Capture the cell that displays the provided text and extract its [X, Y] central coordinate. 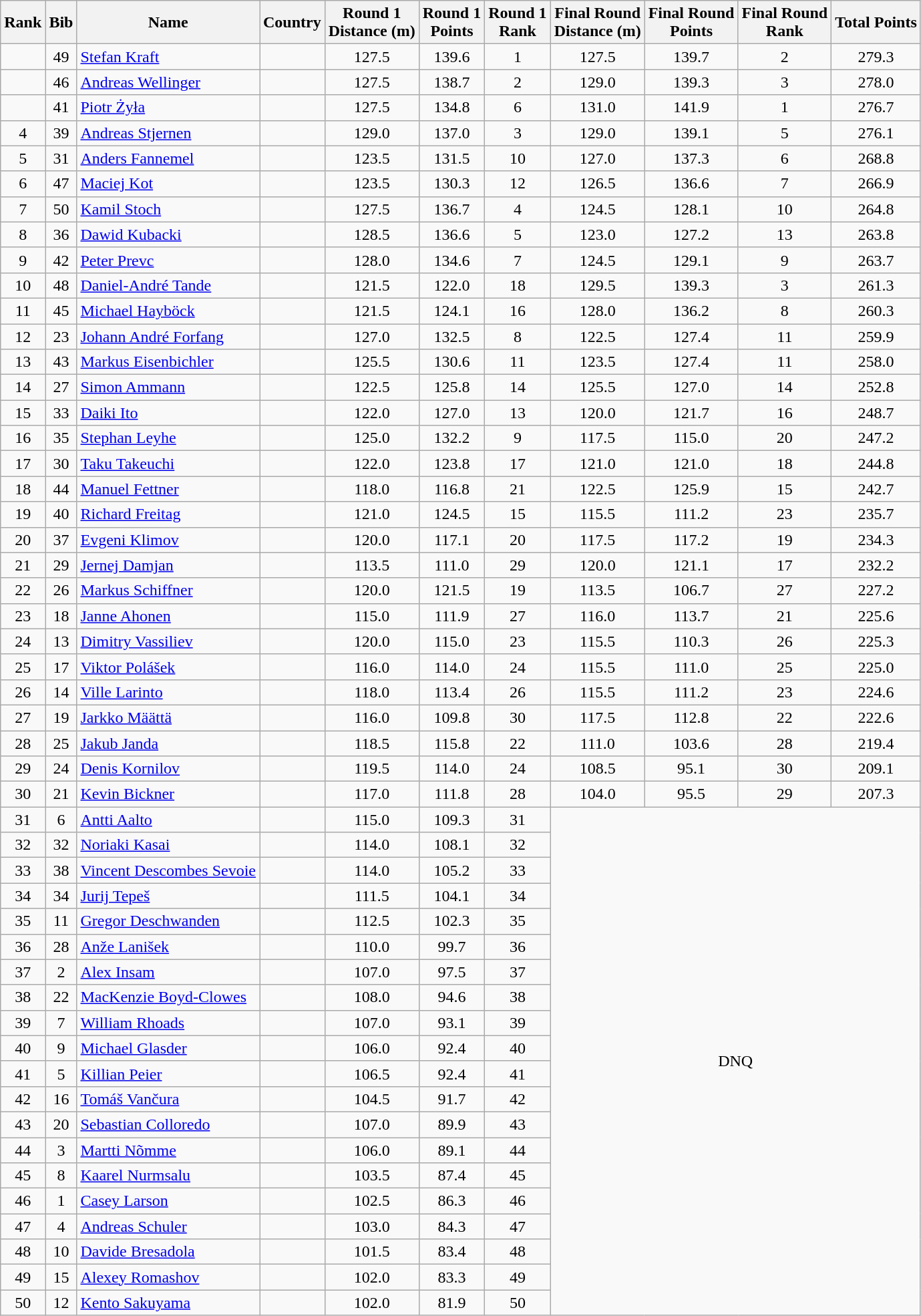
Noriaki Kasai [168, 845]
106.7 [691, 591]
Andreas Schuler [168, 1226]
Stephan Leyhe [168, 438]
Maciej Kot [168, 184]
Killian Peier [168, 1074]
Round 1Distance (m) [371, 23]
117.0 [371, 794]
276.1 [876, 133]
Stefan Kraft [168, 57]
227.2 [876, 591]
Sebastian Colloredo [168, 1124]
Markus Schiffner [168, 591]
136.2 [691, 311]
Dimitry Vassiliev [168, 641]
Final Round Distance (m) [597, 23]
89.9 [451, 1124]
81.9 [451, 1303]
261.3 [876, 285]
87.4 [451, 1176]
Martti Nõmme [168, 1150]
111.9 [451, 616]
Round 1Points [451, 23]
278.0 [876, 82]
128.1 [691, 209]
138.7 [451, 82]
Piotr Żyła [168, 108]
129.5 [597, 285]
104.5 [371, 1099]
102.5 [371, 1201]
102.3 [451, 921]
248.7 [876, 413]
93.1 [451, 1023]
89.1 [451, 1150]
263.7 [876, 260]
225.0 [876, 667]
86.3 [451, 1201]
84.3 [451, 1226]
Tomáš Vančura [168, 1099]
123.8 [451, 464]
Alexey Romashov [168, 1277]
115.8 [451, 744]
125.8 [451, 387]
113.7 [691, 616]
101.5 [371, 1252]
224.6 [876, 692]
Kevin Bickner [168, 794]
Markus Eisenbichler [168, 362]
Evgeni Klimov [168, 540]
Manuel Fettner [168, 489]
268.8 [876, 158]
Anders Fannemel [168, 158]
258.0 [876, 362]
William Rhoads [168, 1023]
95.5 [691, 794]
Rank [23, 23]
Total Points [876, 23]
260.3 [876, 311]
Jarkko Määttä [168, 717]
131.5 [451, 158]
83.4 [451, 1252]
Viktor Polášek [168, 667]
139.1 [691, 133]
109.8 [451, 717]
234.3 [876, 540]
Anže Lanišek [168, 947]
126.5 [597, 184]
Jakub Janda [168, 744]
MacKenzie Boyd-Clowes [168, 997]
110.3 [691, 641]
Daniel-André Tande [168, 285]
219.4 [876, 744]
279.3 [876, 57]
Peter Prevc [168, 260]
127.2 [691, 234]
117.2 [691, 540]
125.9 [691, 489]
Denis Kornilov [168, 769]
141.9 [691, 108]
232.2 [876, 565]
207.3 [876, 794]
276.7 [876, 108]
247.2 [876, 438]
Janne Ahonen [168, 616]
235.7 [876, 514]
91.7 [451, 1099]
119.5 [371, 769]
Antti Aalto [168, 820]
Bib [61, 23]
244.8 [876, 464]
105.2 [451, 870]
139.6 [451, 57]
Davide Bresadola [168, 1252]
266.9 [876, 184]
117.1 [451, 540]
83.3 [451, 1277]
Final Round Points [691, 23]
Michael Glasder [168, 1048]
95.1 [691, 769]
Richard Freitag [168, 514]
131.0 [597, 108]
108.0 [371, 997]
Country [292, 23]
Johann André Forfang [168, 336]
225.6 [876, 616]
Kento Sakuyama [168, 1303]
103.6 [691, 744]
110.0 [371, 947]
116.8 [451, 489]
108.1 [451, 845]
242.7 [876, 489]
103.5 [371, 1176]
97.5 [451, 972]
112.5 [371, 921]
104.0 [597, 794]
263.8 [876, 234]
106.5 [371, 1074]
Kamil Stoch [168, 209]
222.6 [876, 717]
136.7 [451, 209]
264.8 [876, 209]
Michael Hayböck [168, 311]
Casey Larson [168, 1201]
137.3 [691, 158]
Round 1Rank [518, 23]
108.5 [597, 769]
139.7 [691, 57]
Alex Insam [168, 972]
129.1 [691, 260]
Jernej Damjan [168, 565]
Ville Larinto [168, 692]
Simon Ammann [168, 387]
Andreas Wellinger [168, 82]
Kaarel Nurmsalu [168, 1176]
99.7 [451, 947]
Name [168, 23]
111.8 [451, 794]
Vincent Descombes Sevoie [168, 870]
125.0 [371, 438]
113.4 [451, 692]
94.6 [451, 997]
Dawid Kubacki [168, 234]
124.1 [451, 311]
132.5 [451, 336]
209.1 [876, 769]
121.7 [691, 413]
134.8 [451, 108]
137.0 [451, 133]
Final Round Rank [785, 23]
109.3 [451, 820]
132.2 [451, 438]
111.5 [371, 896]
Andreas Stjernen [168, 133]
112.8 [691, 717]
225.3 [876, 641]
103.0 [371, 1226]
104.1 [451, 896]
134.6 [451, 260]
128.5 [371, 234]
Daiki Ito [168, 413]
130.6 [451, 362]
Taku Takeuchi [168, 464]
Gregor Deschwanden [168, 921]
121.1 [691, 565]
DNQ [735, 1061]
259.9 [876, 336]
Jurij Tepeš [168, 896]
252.8 [876, 387]
130.3 [451, 184]
123.0 [597, 234]
118.5 [371, 744]
